Locate the cell with the specified text and output its [x, y] center coordinate. 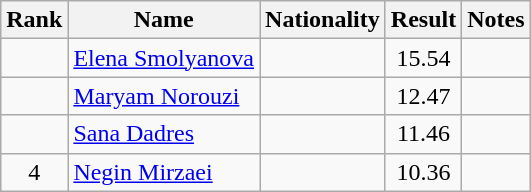
Nationality [323, 20]
Name [164, 20]
10.36 [423, 172]
Elena Smolyanova [164, 58]
Negin Mirzaei [164, 172]
15.54 [423, 58]
4 [34, 172]
12.47 [423, 96]
Sana Dadres [164, 134]
Rank [34, 20]
11.46 [423, 134]
Notes [496, 20]
Result [423, 20]
Maryam Norouzi [164, 96]
